Provide the (x, y) coordinate of the cell's center where the given text is located.  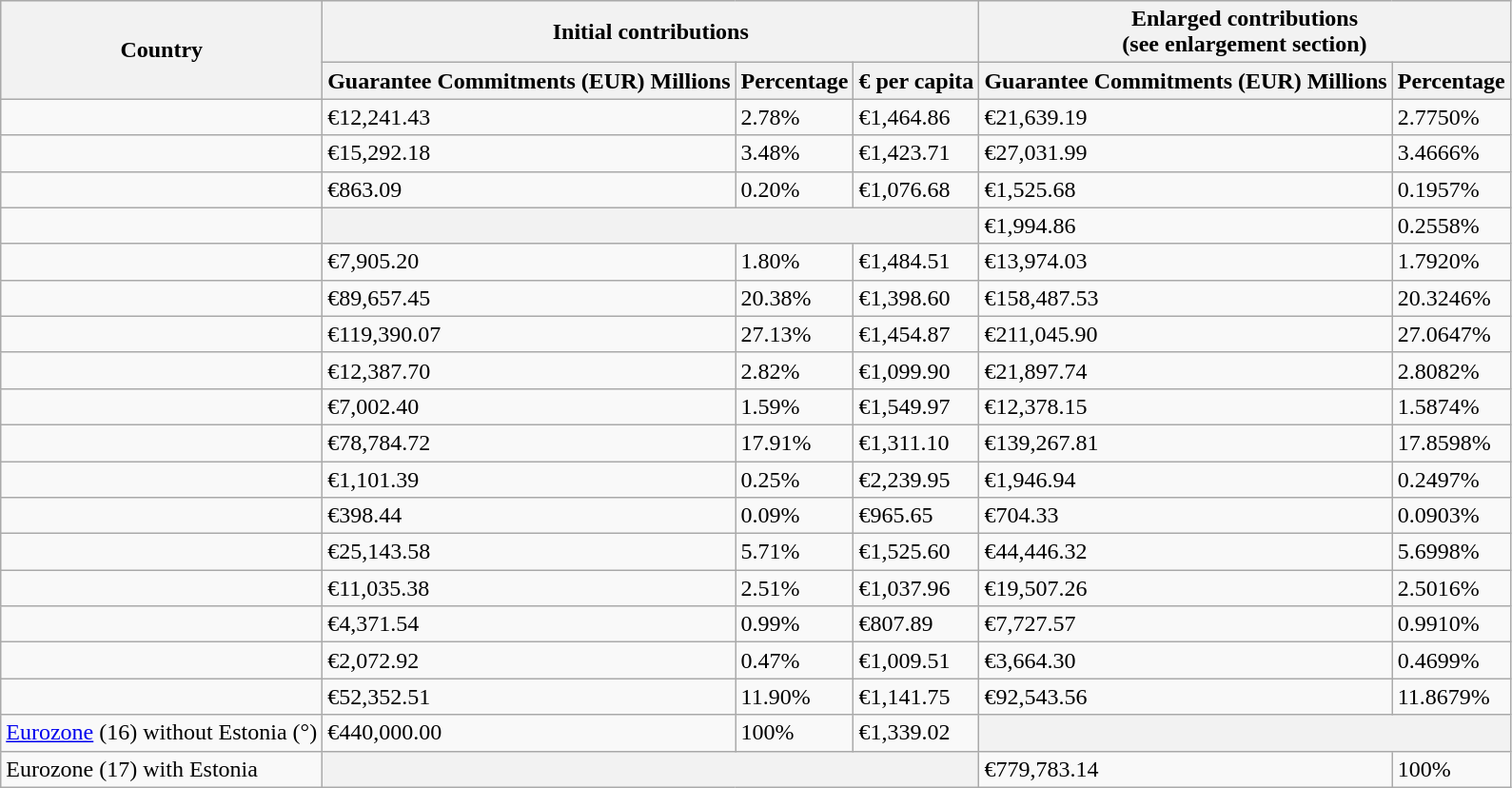
€ per capita (916, 81)
1.5874% (1451, 406)
Eurozone (17) with Estonia (162, 769)
€1,398.60 (916, 298)
€89,657.45 (529, 298)
€21,897.74 (1186, 370)
0.99% (795, 624)
1.7920% (1451, 262)
0.2497% (1451, 479)
€3,664.30 (1186, 660)
€1,994.86 (1186, 226)
0.9910% (1451, 624)
2.51% (795, 588)
€807.89 (916, 624)
17.91% (795, 443)
€965.65 (916, 516)
€27,031.99 (1186, 153)
Initial contributions (651, 32)
11.90% (795, 697)
€1,141.75 (916, 697)
27.13% (795, 334)
1.59% (795, 406)
€119,390.07 (529, 334)
0.0903% (1451, 516)
€863.09 (529, 189)
17.8598% (1451, 443)
0.4699% (1451, 660)
11.8679% (1451, 697)
€12,378.15 (1186, 406)
€1,037.96 (916, 588)
€1,946.94 (1186, 479)
€211,045.90 (1186, 334)
€7,905.20 (529, 262)
2.7750% (1451, 117)
€1,009.51 (916, 660)
27.0647% (1451, 334)
€2,239.95 (916, 479)
€19,507.26 (1186, 588)
€1,484.51 (916, 262)
€1,464.86 (916, 117)
€7,002.40 (529, 406)
€44,446.32 (1186, 552)
3.4666% (1451, 153)
0.1957% (1451, 189)
€21,639.19 (1186, 117)
€1,525.60 (916, 552)
€139,267.81 (1186, 443)
Enlarged contributions(see enlargement section) (1245, 32)
€779,783.14 (1186, 769)
Eurozone (16) without Estonia (°) (162, 733)
0.20% (795, 189)
2.82% (795, 370)
€13,974.03 (1186, 262)
€78,784.72 (529, 443)
€2,072.92 (529, 660)
0.25% (795, 479)
1.80% (795, 262)
Country (162, 49)
€1,099.90 (916, 370)
€1,101.39 (529, 479)
€25,143.58 (529, 552)
€1,454.87 (916, 334)
€1,549.97 (916, 406)
€1,339.02 (916, 733)
2.8082% (1451, 370)
0.2558% (1451, 226)
5.71% (795, 552)
3.48% (795, 153)
20.3246% (1451, 298)
€12,387.70 (529, 370)
€11,035.38 (529, 588)
€1,525.68 (1186, 189)
€1,423.71 (916, 153)
€7,727.57 (1186, 624)
€704.33 (1186, 516)
€52,352.51 (529, 697)
€92,543.56 (1186, 697)
0.09% (795, 516)
€12,241.43 (529, 117)
€158,487.53 (1186, 298)
€440,000.00 (529, 733)
€4,371.54 (529, 624)
2.5016% (1451, 588)
2.78% (795, 117)
€1,076.68 (916, 189)
0.47% (795, 660)
€398.44 (529, 516)
€1,311.10 (916, 443)
5.6998% (1451, 552)
20.38% (795, 298)
€15,292.18 (529, 153)
